Identify which cell holds the provided text, then report its [X, Y] central coordinate. 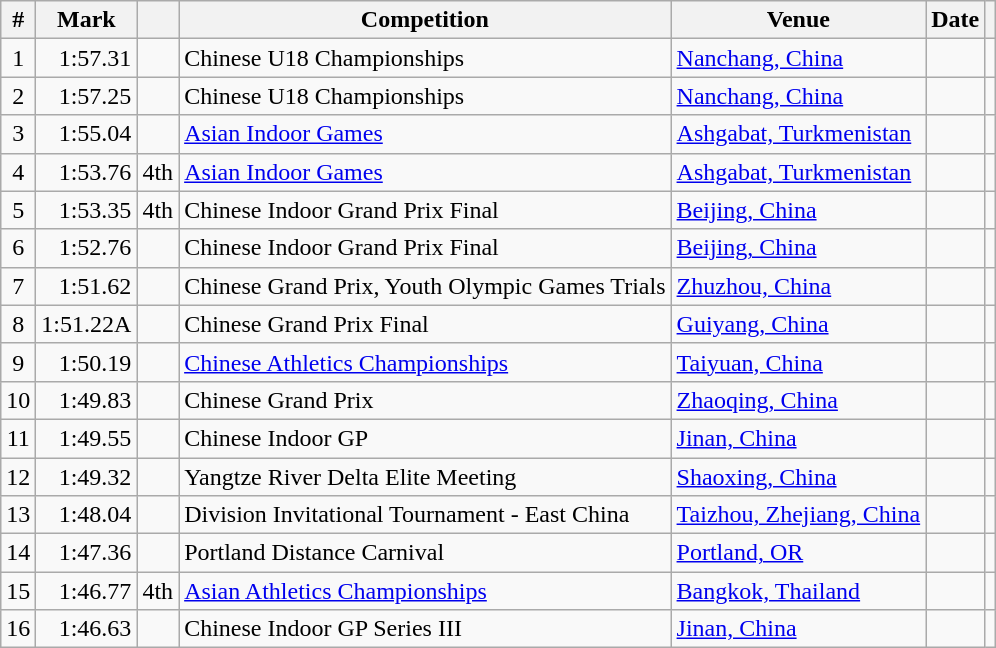
1:57.25 [86, 96]
1:48.04 [86, 515]
1:49.83 [86, 400]
Chinese Grand Prix Final [425, 324]
5 [18, 210]
1:46.63 [86, 629]
1:52.76 [86, 248]
1:55.04 [86, 134]
Portland Distance Carnival [425, 553]
1:49.32 [86, 477]
Chinese Indoor GP [425, 438]
13 [18, 515]
Guiyang, China [798, 324]
Division Invitational Tournament - East China [425, 515]
Portland, OR [798, 553]
Chinese Indoor GP Series III [425, 629]
Chinese Grand Prix [425, 400]
7 [18, 286]
Taizhou, Zhejiang, China [798, 515]
Zhaoqing, China [798, 400]
10 [18, 400]
12 [18, 477]
Competition [425, 20]
14 [18, 553]
Date [956, 20]
1:47.36 [86, 553]
# [18, 20]
2 [18, 96]
Bangkok, Thailand [798, 591]
4 [18, 172]
Venue [798, 20]
Zhuzhou, China [798, 286]
1:51.22A [86, 324]
1:49.55 [86, 438]
1:57.31 [86, 58]
Mark [86, 20]
15 [18, 591]
9 [18, 362]
11 [18, 438]
Yangtze River Delta Elite Meeting [425, 477]
Taiyuan, China [798, 362]
1 [18, 58]
1:51.62 [86, 286]
Chinese Athletics Championships [425, 362]
Asian Athletics Championships [425, 591]
Chinese Grand Prix, Youth Olympic Games Trials [425, 286]
6 [18, 248]
Shaoxing, China [798, 477]
1:53.76 [86, 172]
1:46.77 [86, 591]
1:53.35 [86, 210]
3 [18, 134]
1:50.19 [86, 362]
8 [18, 324]
16 [18, 629]
